Find where the given text appears and provide that cell's center as (x, y) coordinate. 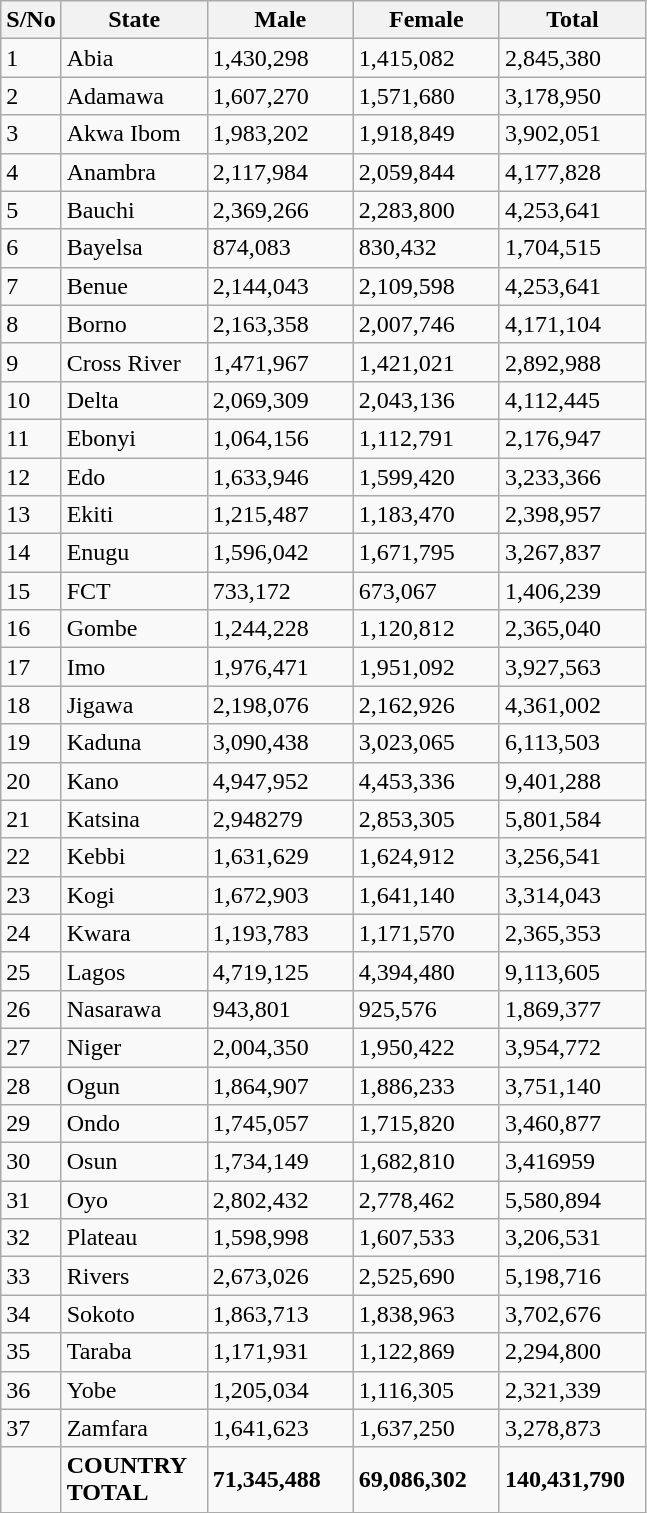
28 (31, 1085)
4,361,002 (572, 705)
2,398,957 (572, 515)
1,682,810 (426, 1162)
16 (31, 629)
Ondo (134, 1124)
1 (31, 58)
20 (31, 781)
Ogun (134, 1085)
Male (280, 20)
1,571,680 (426, 96)
1,734,149 (280, 1162)
2,283,800 (426, 210)
Taraba (134, 1352)
Female (426, 20)
3,416959 (572, 1162)
69,086,302 (426, 1480)
Adamawa (134, 96)
1,672,903 (280, 895)
3,702,676 (572, 1314)
1,064,156 (280, 438)
9,401,288 (572, 781)
2,109,598 (426, 286)
1,471,967 (280, 362)
30 (31, 1162)
Bauchi (134, 210)
1,838,963 (426, 1314)
3 (31, 134)
3,023,065 (426, 743)
FCT (134, 591)
Abia (134, 58)
Katsina (134, 819)
3,278,873 (572, 1428)
1,637,250 (426, 1428)
19 (31, 743)
25 (31, 971)
1,183,470 (426, 515)
2,294,800 (572, 1352)
1,116,305 (426, 1390)
1,599,420 (426, 477)
Akwa Ibom (134, 134)
3,256,541 (572, 857)
1,171,931 (280, 1352)
1,607,533 (426, 1238)
3,314,043 (572, 895)
10 (31, 400)
1,205,034 (280, 1390)
1,983,202 (280, 134)
36 (31, 1390)
1,596,042 (280, 553)
1,950,422 (426, 1047)
3,460,877 (572, 1124)
32 (31, 1238)
4,394,480 (426, 971)
1,745,057 (280, 1124)
31 (31, 1200)
2,117,984 (280, 172)
1,171,570 (426, 933)
Benue (134, 286)
4,947,952 (280, 781)
4,177,828 (572, 172)
24 (31, 933)
13 (31, 515)
2,321,339 (572, 1390)
Sokoto (134, 1314)
Bayelsa (134, 248)
23 (31, 895)
State (134, 20)
Cross River (134, 362)
1,869,377 (572, 1009)
2,059,844 (426, 172)
2,853,305 (426, 819)
Nasarawa (134, 1009)
3,902,051 (572, 134)
Ebonyi (134, 438)
Oyo (134, 1200)
5,198,716 (572, 1276)
Ekiti (134, 515)
2,198,076 (280, 705)
Kogi (134, 895)
1,715,820 (426, 1124)
29 (31, 1124)
925,576 (426, 1009)
2,778,462 (426, 1200)
1,864,907 (280, 1085)
1,415,082 (426, 58)
1,863,713 (280, 1314)
2,004,350 (280, 1047)
1,704,515 (572, 248)
35 (31, 1352)
34 (31, 1314)
21 (31, 819)
4 (31, 172)
Kano (134, 781)
33 (31, 1276)
Gombe (134, 629)
673,067 (426, 591)
1,641,623 (280, 1428)
733,172 (280, 591)
3,178,950 (572, 96)
1,641,140 (426, 895)
18 (31, 705)
15 (31, 591)
4,453,336 (426, 781)
22 (31, 857)
1,406,239 (572, 591)
Kebbi (134, 857)
2,176,947 (572, 438)
8 (31, 324)
4,112,445 (572, 400)
1,421,021 (426, 362)
1,671,795 (426, 553)
2,673,026 (280, 1276)
140,431,790 (572, 1480)
Rivers (134, 1276)
2,525,690 (426, 1276)
Anambra (134, 172)
1,598,998 (280, 1238)
7 (31, 286)
1,976,471 (280, 667)
Osun (134, 1162)
71,345,488 (280, 1480)
1,918,849 (426, 134)
6,113,503 (572, 743)
Enugu (134, 553)
2,802,432 (280, 1200)
1,244,228 (280, 629)
5,801,584 (572, 819)
874,083 (280, 248)
6 (31, 248)
5 (31, 210)
943,801 (280, 1009)
Delta (134, 400)
Lagos (134, 971)
2,007,746 (426, 324)
2,369,266 (280, 210)
Zamfara (134, 1428)
1,122,869 (426, 1352)
1,193,783 (280, 933)
5,580,894 (572, 1200)
37 (31, 1428)
1,633,946 (280, 477)
1,120,812 (426, 629)
3,206,531 (572, 1238)
2,845,380 (572, 58)
Imo (134, 667)
11 (31, 438)
2,365,040 (572, 629)
Kaduna (134, 743)
Niger (134, 1047)
2,365,353 (572, 933)
3,090,438 (280, 743)
Borno (134, 324)
COUNTRY TOTAL (134, 1480)
4,719,125 (280, 971)
Total (572, 20)
1,430,298 (280, 58)
26 (31, 1009)
Yobe (134, 1390)
Plateau (134, 1238)
4,171,104 (572, 324)
1,631,629 (280, 857)
Edo (134, 477)
27 (31, 1047)
3,267,837 (572, 553)
14 (31, 553)
17 (31, 667)
2,163,358 (280, 324)
1,112,791 (426, 438)
3,927,563 (572, 667)
2,069,309 (280, 400)
2 (31, 96)
9,113,605 (572, 971)
2,162,926 (426, 705)
2,892,988 (572, 362)
1,215,487 (280, 515)
3,954,772 (572, 1047)
2,043,136 (426, 400)
Kwara (134, 933)
S/No (31, 20)
2,948279 (280, 819)
9 (31, 362)
1,951,092 (426, 667)
3,233,366 (572, 477)
Jigawa (134, 705)
12 (31, 477)
1,886,233 (426, 1085)
1,624,912 (426, 857)
830,432 (426, 248)
3,751,140 (572, 1085)
1,607,270 (280, 96)
2,144,043 (280, 286)
